For the text-containing cell, return its midpoint in (x, y) coordinate format. 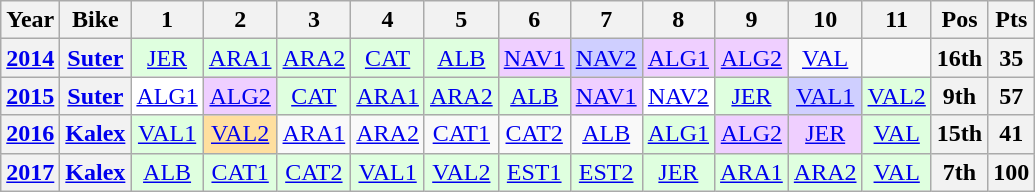
1 (167, 20)
35 (1012, 58)
Bike (96, 20)
41 (1012, 134)
EST1 (534, 172)
7th (959, 172)
4 (388, 20)
Year (30, 20)
10 (825, 20)
9 (752, 20)
15th (959, 134)
2016 (30, 134)
2 (240, 20)
5 (461, 20)
3 (314, 20)
EST2 (606, 172)
11 (896, 20)
7 (606, 20)
Pts (1012, 20)
Pos (959, 20)
9th (959, 96)
2017 (30, 172)
8 (678, 20)
100 (1012, 172)
6 (534, 20)
2015 (30, 96)
2014 (30, 58)
16th (959, 58)
57 (1012, 96)
